Pinpoint the cell where the given text exists, returning its [X, Y] midpoint coordinate. 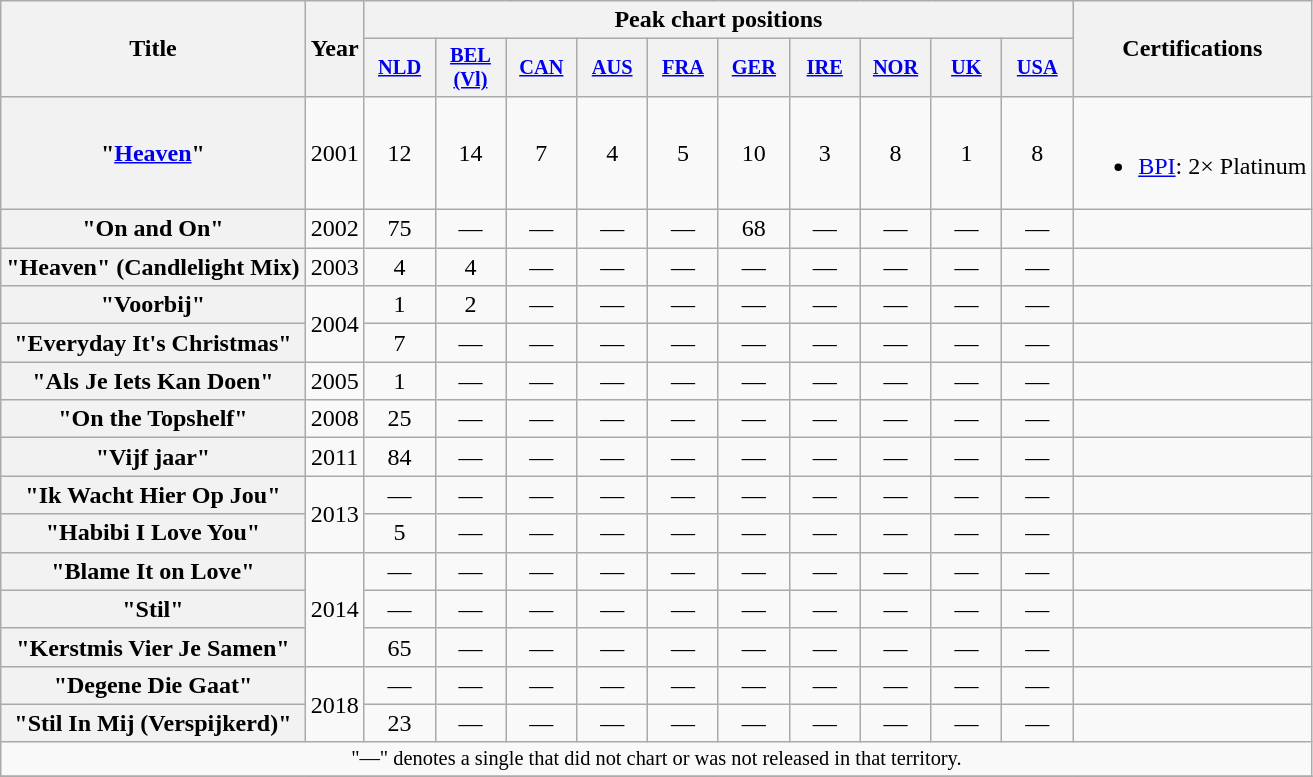
"Habibi I Love You" [153, 533]
USA [1038, 68]
"Heaven" (Candlelight Mix) [153, 267]
AUS [612, 68]
75 [400, 229]
"On and On" [153, 229]
"Blame It on Love" [153, 571]
Title [153, 49]
"Kerstmis Vier Je Samen" [153, 647]
IRE [824, 68]
3 [824, 152]
"Heaven" [153, 152]
65 [400, 647]
"Als Je Iets Kan Doen" [153, 381]
"Vijf jaar" [153, 457]
"On the Topshelf" [153, 419]
14 [470, 152]
Certifications [1192, 49]
Year [334, 49]
GER [754, 68]
2018 [334, 704]
BEL(Vl) [470, 68]
CAN [542, 68]
"Stil In Mij (Verspijkerd)" [153, 723]
12 [400, 152]
2 [470, 305]
Peak chart positions [718, 20]
84 [400, 457]
2008 [334, 419]
FRA [684, 68]
"Ik Wacht Hier Op Jou" [153, 495]
UK [966, 68]
"Degene Die Gaat" [153, 685]
68 [754, 229]
2004 [334, 324]
BPI: 2× Platinum [1192, 152]
10 [754, 152]
2003 [334, 267]
"Everyday It's Christmas" [153, 343]
"Voorbij" [153, 305]
2014 [334, 609]
2001 [334, 152]
NOR [896, 68]
25 [400, 419]
"Stil" [153, 609]
2011 [334, 457]
"—" denotes a single that did not chart or was not released in that territory. [656, 759]
2013 [334, 514]
23 [400, 723]
2002 [334, 229]
NLD [400, 68]
2005 [334, 381]
